Capture the cell that displays the provided text and extract its [X, Y] central coordinate. 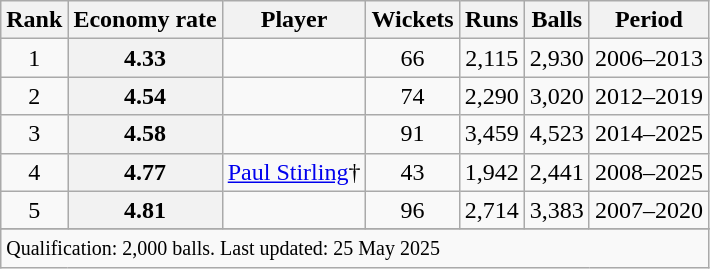
4.33 [145, 58]
Balls [556, 20]
5 [34, 210]
2008–2025 [648, 172]
2,441 [556, 172]
4.58 [145, 134]
3 [34, 134]
4.81 [145, 210]
2014–2025 [648, 134]
2,115 [492, 58]
74 [412, 96]
96 [412, 210]
66 [412, 58]
4.54 [145, 96]
4,523 [556, 134]
Wickets [412, 20]
Period [648, 20]
2007–2020 [648, 210]
2,930 [556, 58]
1 [34, 58]
Economy rate [145, 20]
1,942 [492, 172]
4 [34, 172]
4.77 [145, 172]
2012–2019 [648, 96]
Rank [34, 20]
Qualification: 2,000 balls. Last updated: 25 May 2025 [355, 248]
3,020 [556, 96]
Player [294, 20]
2,290 [492, 96]
2006–2013 [648, 58]
2,714 [492, 210]
2 [34, 96]
91 [412, 134]
3,459 [492, 134]
Paul Stirling† [294, 172]
Runs [492, 20]
3,383 [556, 210]
43 [412, 172]
